Find where the given text appears and provide that cell's center as [x, y] coordinate. 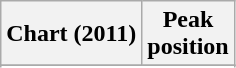
Chart (2011) [72, 34]
Peak position [188, 34]
